Provide the [X, Y] coordinate of the cell's center where the given text is located.  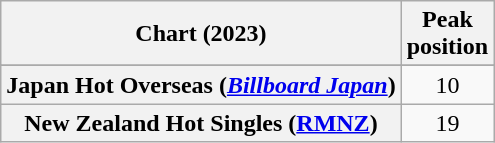
Chart (2023) [201, 34]
New Zealand Hot Singles (RMNZ) [201, 123]
19 [447, 123]
Peakposition [447, 34]
Japan Hot Overseas (Billboard Japan) [201, 85]
10 [447, 85]
